Scan for the cell matching the given text and deliver its (x, y) coordinate at center. 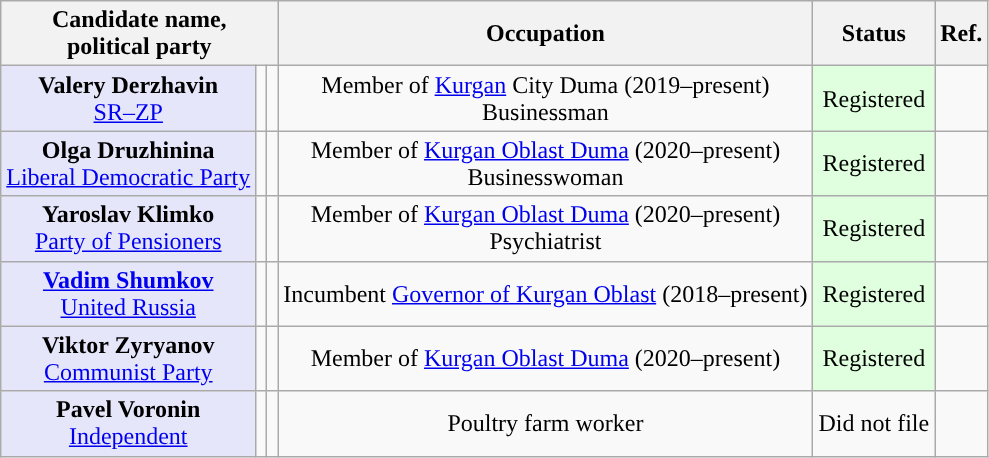
Valery DerzhavinSR–ZP (128, 98)
Viktor ZyryanovCommunist Party (128, 358)
Incumbent Governor of Kurgan Oblast (2018–present) (546, 294)
Status (874, 34)
Ref. (962, 34)
Member of Kurgan Oblast Duma (2020–present)Psychiatrist (546, 228)
Olga DruzhininaLiberal Democratic Party (128, 164)
Member of Kurgan Oblast Duma (2020–present) (546, 358)
Poultry farm worker (546, 424)
Vadim ShumkovUnited Russia (128, 294)
Candidate name,political party (140, 34)
Did not file (874, 424)
Occupation (546, 34)
Member of Kurgan Oblast Duma (2020–present)Businesswoman (546, 164)
Pavel VoroninIndependent (128, 424)
Yaroslav KlimkoParty of Pensioners (128, 228)
Member of Kurgan City Duma (2019–present)Businessman (546, 98)
